Find where the given text appears and provide that cell's center as (X, Y) coordinate. 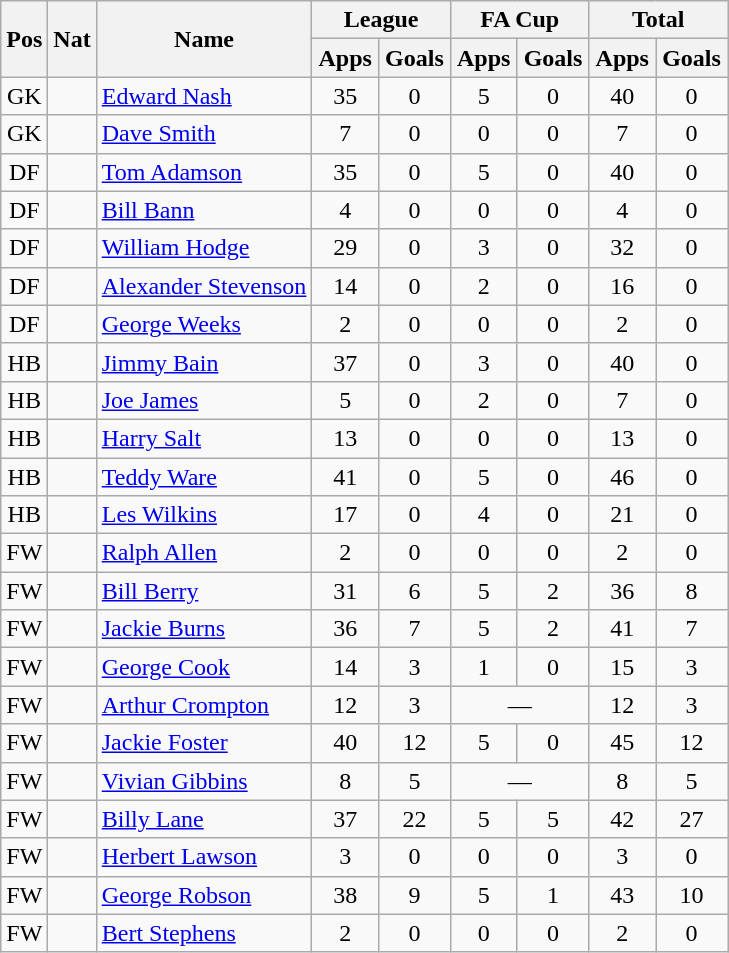
Arthur Crompton (204, 705)
Nat (72, 39)
22 (414, 819)
16 (622, 286)
Harry Salt (204, 438)
15 (622, 667)
43 (622, 895)
William Hodge (204, 248)
Total (658, 20)
38 (346, 895)
League (382, 20)
9 (414, 895)
Billy Lane (204, 819)
Jackie Burns (204, 629)
45 (622, 743)
10 (692, 895)
32 (622, 248)
George Robson (204, 895)
Bert Stephens (204, 933)
Bill Berry (204, 591)
46 (622, 477)
Alexander Stevenson (204, 286)
Vivian Gibbins (204, 781)
Teddy Ware (204, 477)
Les Wilkins (204, 515)
Name (204, 39)
Jimmy Bain (204, 362)
Joe James (204, 400)
31 (346, 591)
27 (692, 819)
Tom Adamson (204, 172)
42 (622, 819)
29 (346, 248)
Edward Nash (204, 96)
George Cook (204, 667)
Jackie Foster (204, 743)
Herbert Lawson (204, 857)
FA Cup (520, 20)
21 (622, 515)
17 (346, 515)
Bill Bann (204, 210)
6 (414, 591)
Pos (24, 39)
Dave Smith (204, 134)
George Weeks (204, 324)
Ralph Allen (204, 553)
